Return [X, Y] of the center of cell containing provided text 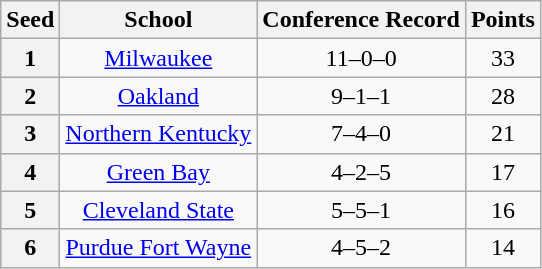
14 [502, 248]
Points [502, 20]
4–5–2 [362, 248]
33 [502, 58]
5–5–1 [362, 210]
4 [30, 172]
9–1–1 [362, 96]
28 [502, 96]
School [158, 20]
21 [502, 134]
4–2–5 [362, 172]
1 [30, 58]
3 [30, 134]
Oakland [158, 96]
5 [30, 210]
Purdue Fort Wayne [158, 248]
17 [502, 172]
Seed [30, 20]
11–0–0 [362, 58]
Green Bay [158, 172]
Northern Kentucky [158, 134]
6 [30, 248]
7–4–0 [362, 134]
2 [30, 96]
16 [502, 210]
Conference Record [362, 20]
Milwaukee [158, 58]
Cleveland State [158, 210]
